Provide the (X, Y) coordinate of the cell's center where the given text is located.  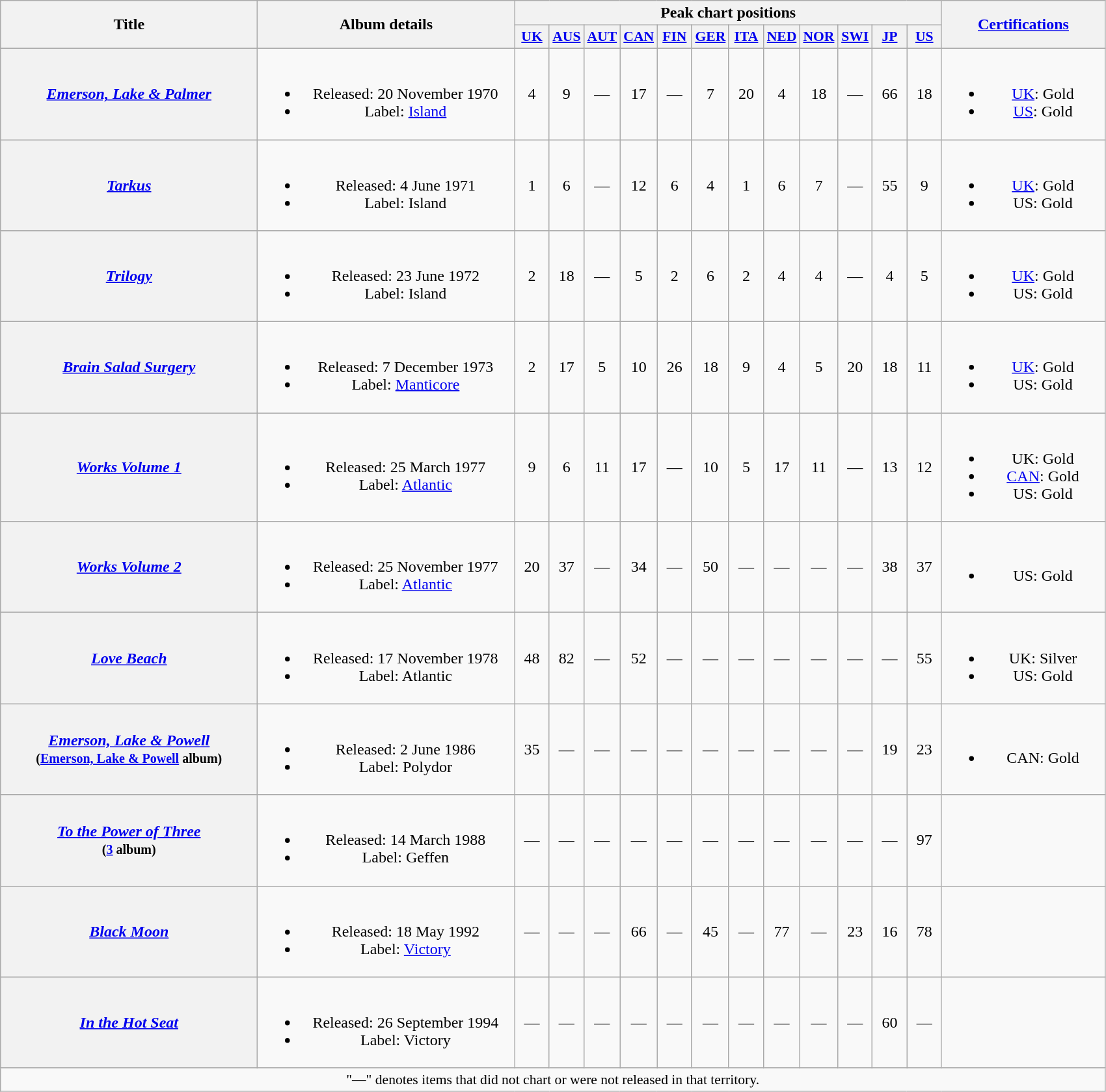
Released: 2 June 1986Label: Polydor (386, 749)
"—" denotes items that did not chart or were not released in that territory. (553, 1080)
ITA (746, 37)
Released: 25 March 1977Label: Atlantic (386, 467)
AUS (566, 37)
Certifications (1023, 25)
NED (782, 37)
45 (710, 931)
Released: 17 November 1978Label: Atlantic (386, 658)
Released: 23 June 1972Label: Island (386, 276)
Emerson, Lake & Palmer (129, 94)
NOR (818, 37)
Released: 14 March 1988Label: Geffen (386, 840)
Works Volume 1 (129, 467)
Works Volume 2 (129, 567)
16 (890, 931)
77 (782, 931)
CAN (639, 37)
Released: 4 June 1971Label: Island (386, 185)
82 (566, 658)
US: Gold (1023, 567)
Peak chart positions (729, 13)
FIN (674, 37)
13 (890, 467)
Brain Salad Surgery (129, 367)
UK: SilverUS: Gold (1023, 658)
26 (674, 367)
38 (890, 567)
35 (532, 749)
52 (639, 658)
78 (924, 931)
34 (639, 567)
Released: 25 November 1977Label: Atlantic (386, 567)
19 (890, 749)
50 (710, 567)
CAN: Gold (1023, 749)
UK (532, 37)
SWI (855, 37)
Released: 26 September 1994Label: Victory (386, 1022)
UK: GoldCAN: GoldUS: Gold (1023, 467)
48 (532, 658)
JP (890, 37)
Trilogy (129, 276)
Album details (386, 25)
GER (710, 37)
60 (890, 1022)
Emerson, Lake & Powell(Emerson, Lake & Powell album) (129, 749)
Black Moon (129, 931)
Love Beach (129, 658)
US (924, 37)
Released: 20 November 1970Label: Island (386, 94)
97 (924, 840)
AUT (602, 37)
Released: 7 December 1973Label: Manticore (386, 367)
Tarkus (129, 185)
Title (129, 25)
In the Hot Seat (129, 1022)
To the Power of Three(3 album) (129, 840)
Released: 18 May 1992Label: Victory (386, 931)
